Locate the cell with the specified text and output its (X, Y) center coordinate. 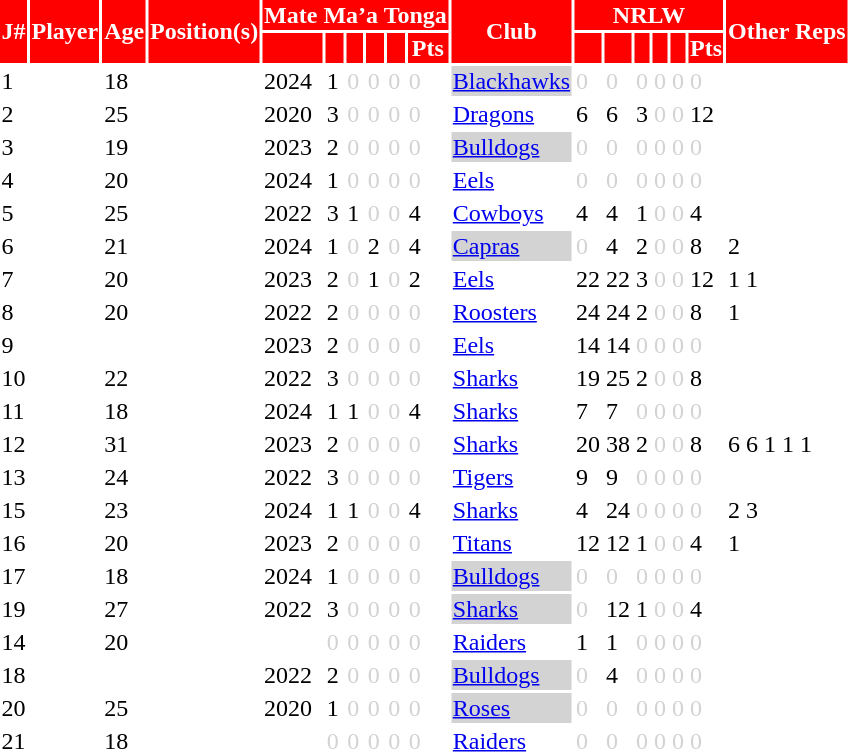
Other Reps (788, 32)
31 (124, 444)
Titans (511, 543)
1 1 (788, 279)
Cowboys (511, 213)
11 (14, 411)
Capras (511, 246)
Blackhawks (511, 81)
10 (14, 378)
Raiders (511, 642)
2 3 (788, 510)
5 (14, 213)
NRLW (650, 15)
Age (124, 32)
17 (14, 576)
Roses (511, 708)
J# (14, 32)
21 (124, 246)
Dragons (511, 114)
6 6 1 1 1 (788, 444)
Roosters (511, 312)
Position(s) (204, 32)
38 (618, 444)
Mate Ma’a Tonga (356, 15)
27 (124, 609)
16 (14, 543)
13 (14, 477)
Player (65, 32)
23 (124, 510)
15 (14, 510)
Tigers (511, 477)
Club (511, 32)
